Capture the cell that displays the provided text and extract its (X, Y) central coordinate. 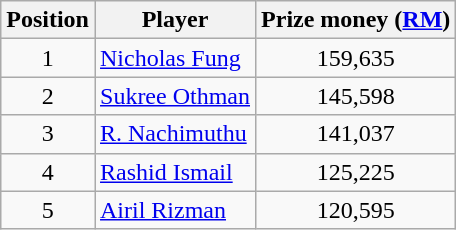
Nicholas Fung (174, 58)
120,595 (356, 210)
Sukree Othman (174, 96)
141,037 (356, 134)
Player (174, 20)
Position (48, 20)
5 (48, 210)
145,598 (356, 96)
159,635 (356, 58)
Airil Rizman (174, 210)
2 (48, 96)
Prize money (RM) (356, 20)
4 (48, 172)
R. Nachimuthu (174, 134)
3 (48, 134)
125,225 (356, 172)
Rashid Ismail (174, 172)
1 (48, 58)
